For the text-containing cell, return its midpoint in (X, Y) coordinate format. 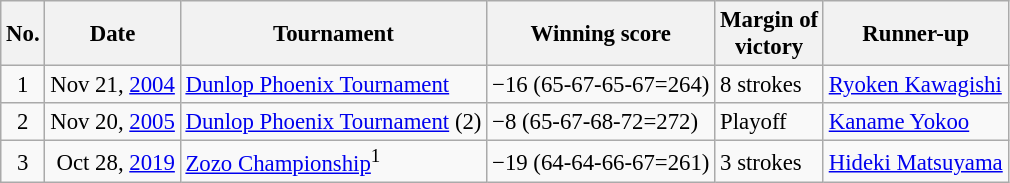
−8 (65-67-68-72=272) (601, 122)
Runner-up (916, 34)
−16 (65-67-65-67=264) (601, 85)
Zozo Championship1 (334, 162)
Tournament (334, 34)
Playoff (770, 122)
Date (112, 34)
−19 (64-64-66-67=261) (601, 162)
1 (23, 85)
Winning score (601, 34)
No. (23, 34)
2 (23, 122)
8 strokes (770, 85)
Margin ofvictory (770, 34)
Hideki Matsuyama (916, 162)
3 (23, 162)
Ryoken Kawagishi (916, 85)
Nov 21, 2004 (112, 85)
Kaname Yokoo (916, 122)
Nov 20, 2005 (112, 122)
3 strokes (770, 162)
Oct 28, 2019 (112, 162)
Dunlop Phoenix Tournament (2) (334, 122)
Dunlop Phoenix Tournament (334, 85)
